Extract the (X, Y) coordinate from the center of the cell holding the provided text.  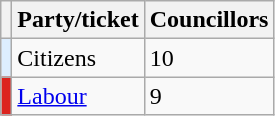
Councillors (209, 20)
9 (209, 96)
Citizens (78, 58)
10 (209, 58)
Party/ticket (78, 20)
Labour (78, 96)
